For the text-containing cell, return its midpoint in (x, y) coordinate format. 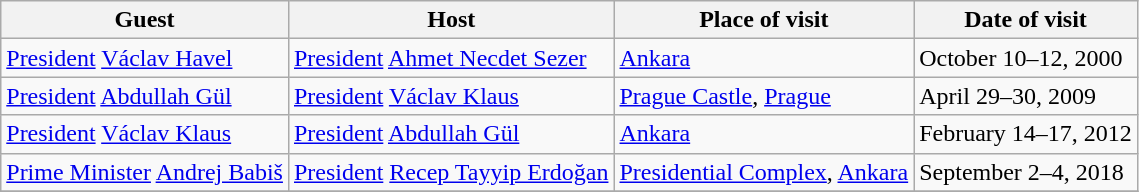
February 14–17, 2012 (1026, 134)
Host (451, 20)
President Václav Havel (145, 58)
Presidential Complex, Ankara (764, 172)
Guest (145, 20)
September 2–4, 2018 (1026, 172)
Date of visit (1026, 20)
President Ahmet Necdet Sezer (451, 58)
October 10–12, 2000 (1026, 58)
April 29–30, 2009 (1026, 96)
Place of visit (764, 20)
President Recep Tayyip Erdoğan (451, 172)
Prime Minister Andrej Babiš (145, 172)
Prague Castle, Prague (764, 96)
